For the text-containing cell, return its midpoint in [X, Y] coordinate format. 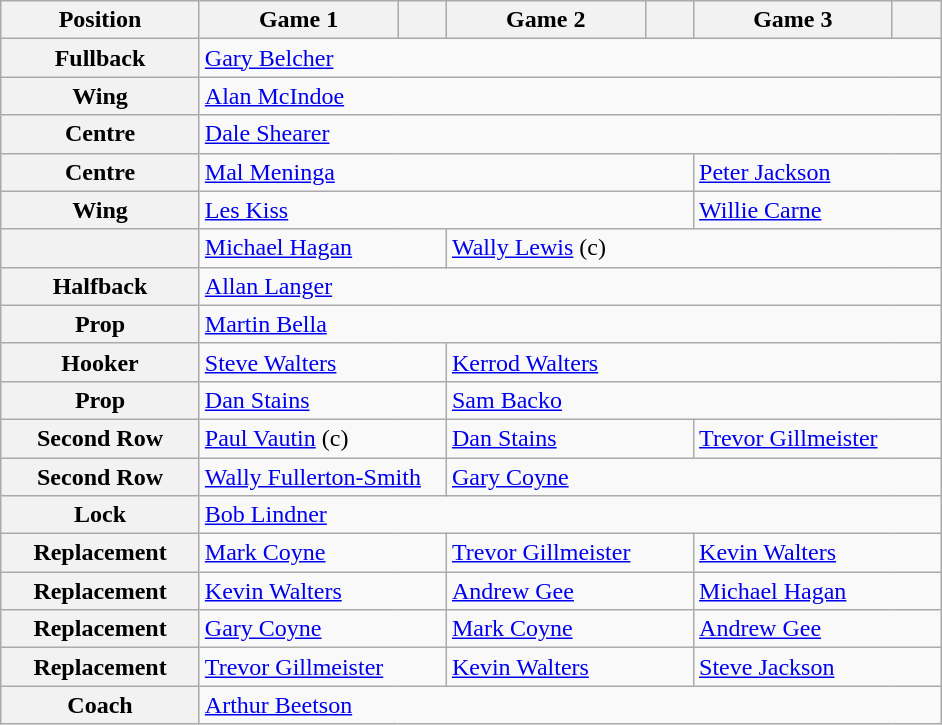
Fullback [100, 58]
Position [100, 20]
Alan McIndoe [570, 96]
Gary Belcher [570, 58]
Coach [100, 705]
Les Kiss [446, 210]
Lock [100, 515]
Wally Lewis (c) [693, 248]
Steve Jackson [818, 667]
Kerrod Walters [693, 362]
Game 1 [298, 20]
Paul Vautin (c) [322, 438]
Bob Lindner [570, 515]
Steve Walters [322, 362]
Arthur Beetson [570, 705]
Peter Jackson [818, 172]
Dale Shearer [570, 134]
Halfback [100, 286]
Wally Fullerton-Smith [322, 477]
Game 2 [546, 20]
Martin Bella [570, 324]
Sam Backo [693, 400]
Hooker [100, 362]
Mal Meninga [446, 172]
Allan Langer [570, 286]
Willie Carne [818, 210]
Game 3 [794, 20]
